Locate the cell with the specified text and output its [X, Y] center coordinate. 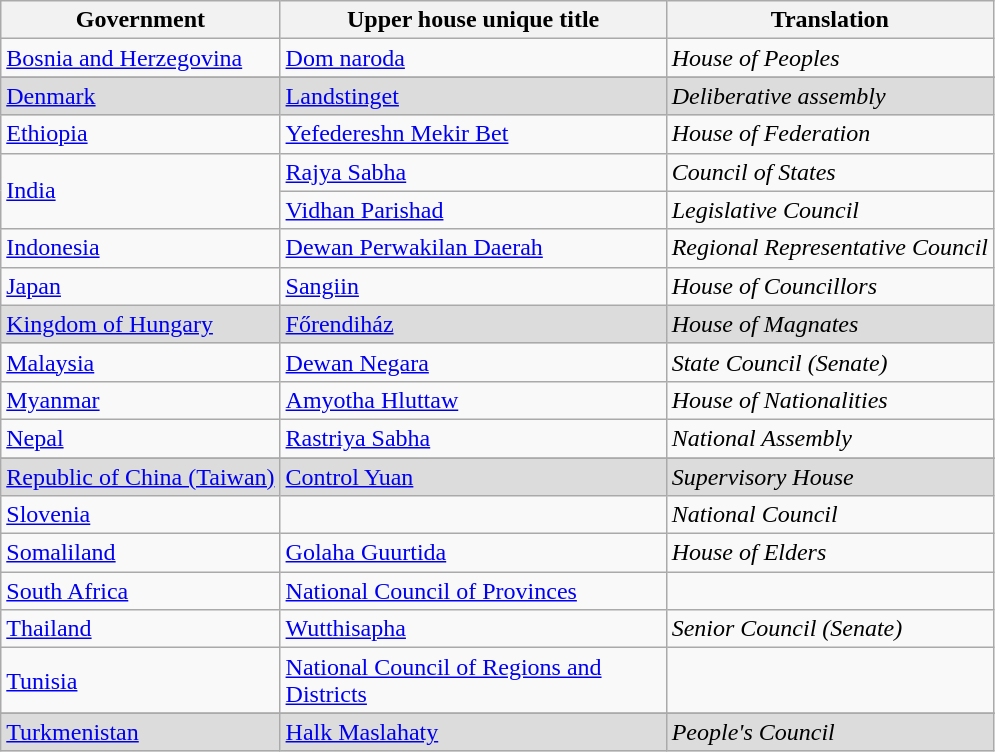
Indonesia [140, 248]
Myanmar [140, 400]
National Council of Regions and Districts [473, 680]
Denmark [140, 96]
National Council of Provinces [473, 591]
Council of States [830, 172]
Deliberative assembly [830, 96]
House of Elders [830, 553]
Ethiopia [140, 134]
Dom naroda [473, 58]
Golaha Guurtida [473, 553]
Supervisory House [830, 477]
Republic of China (Taiwan) [140, 477]
Dewan Negara [473, 362]
Slovenia [140, 515]
Legislative Council [830, 210]
Translation [830, 20]
House of Federation [830, 134]
South Africa [140, 591]
Tunisia [140, 680]
Vidhan Parishad [473, 210]
Bosnia and Herzegovina [140, 58]
Kingdom of Hungary [140, 324]
National Council [830, 515]
State Council (Senate) [830, 362]
House of Nationalities [830, 400]
Control Yuan [473, 477]
Japan [140, 286]
House of Councillors [830, 286]
Wutthisapha [473, 629]
Főrendiház [473, 324]
Sangiin [473, 286]
Malaysia [140, 362]
House of Peoples [830, 58]
People's Council [830, 732]
Yefedereshn Mekir Bet [473, 134]
India [140, 191]
Turkmenistan [140, 732]
Amyotha Hluttaw [473, 400]
Somaliland [140, 553]
Landstinget [473, 96]
Dewan Perwakilan Daerah [473, 248]
Nepal [140, 438]
Halk Maslahaty [473, 732]
House of Magnates [830, 324]
Thailand [140, 629]
Government [140, 20]
National Assembly [830, 438]
Upper house unique title [473, 20]
Rajya Sabha [473, 172]
Rastriya Sabha [473, 438]
Regional Representative Council [830, 248]
Senior Council (Senate) [830, 629]
